Provide the (X, Y) coordinate of the cell's center where the given text is located.  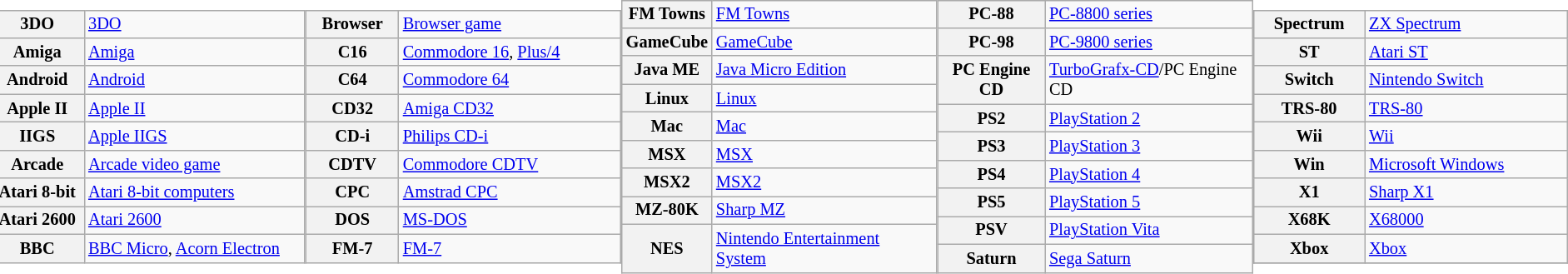
Nintendo Entertainment System (824, 248)
Commodore 16, Plus/4 (510, 52)
Sharp MZ (824, 211)
3DO (195, 24)
Switch (1309, 80)
Atari ST (1466, 52)
PC Engine CD (991, 80)
PlayStation Vita (1149, 231)
Microsoft Windows (1466, 164)
ST (1309, 52)
CD32 (353, 108)
PC-88 (991, 14)
Amiga (195, 52)
PC-9800 series (1149, 42)
ZX Spectrum (1466, 24)
PS5 (991, 202)
CD-i (353, 137)
Apple IIGS (195, 137)
Arcade video game (195, 164)
MZ-80K (667, 211)
PS2 (991, 118)
Sharp X1 (1466, 192)
Browser (353, 24)
Java Micro Edition (824, 70)
Saturn (991, 258)
PS4 (991, 174)
PlayStation 4 (1149, 174)
PSV (991, 231)
X68K (1309, 221)
PlayStation 2 (1149, 118)
PlayStation 5 (1149, 202)
Atari 8-bit computers (195, 192)
TurboGrafx-CD/PC Engine CD (1149, 80)
Commodore 64 (510, 80)
DOS (353, 221)
Browser game (510, 24)
MS-DOS (510, 221)
PS3 (991, 147)
Philips CD-i (510, 137)
Java ME (667, 70)
Win (1309, 164)
NES (667, 248)
CPC (353, 192)
Amiga CD32 (510, 108)
Amstrad CPC (510, 192)
X1 (1309, 192)
CDTV (353, 164)
Atari 2600 (195, 221)
C16 (353, 52)
PC-98 (991, 42)
Commodore CDTV (510, 164)
Nintendo Switch (1466, 80)
X68000 (1466, 221)
C64 (353, 80)
PC-8800 series (1149, 14)
Android (195, 80)
Apple II (195, 108)
BBC Micro, Acorn Electron (195, 248)
PlayStation 3 (1149, 147)
Spectrum (1309, 24)
Sega Saturn (1149, 258)
